Find where the given text appears and provide that cell's center as [x, y] coordinate. 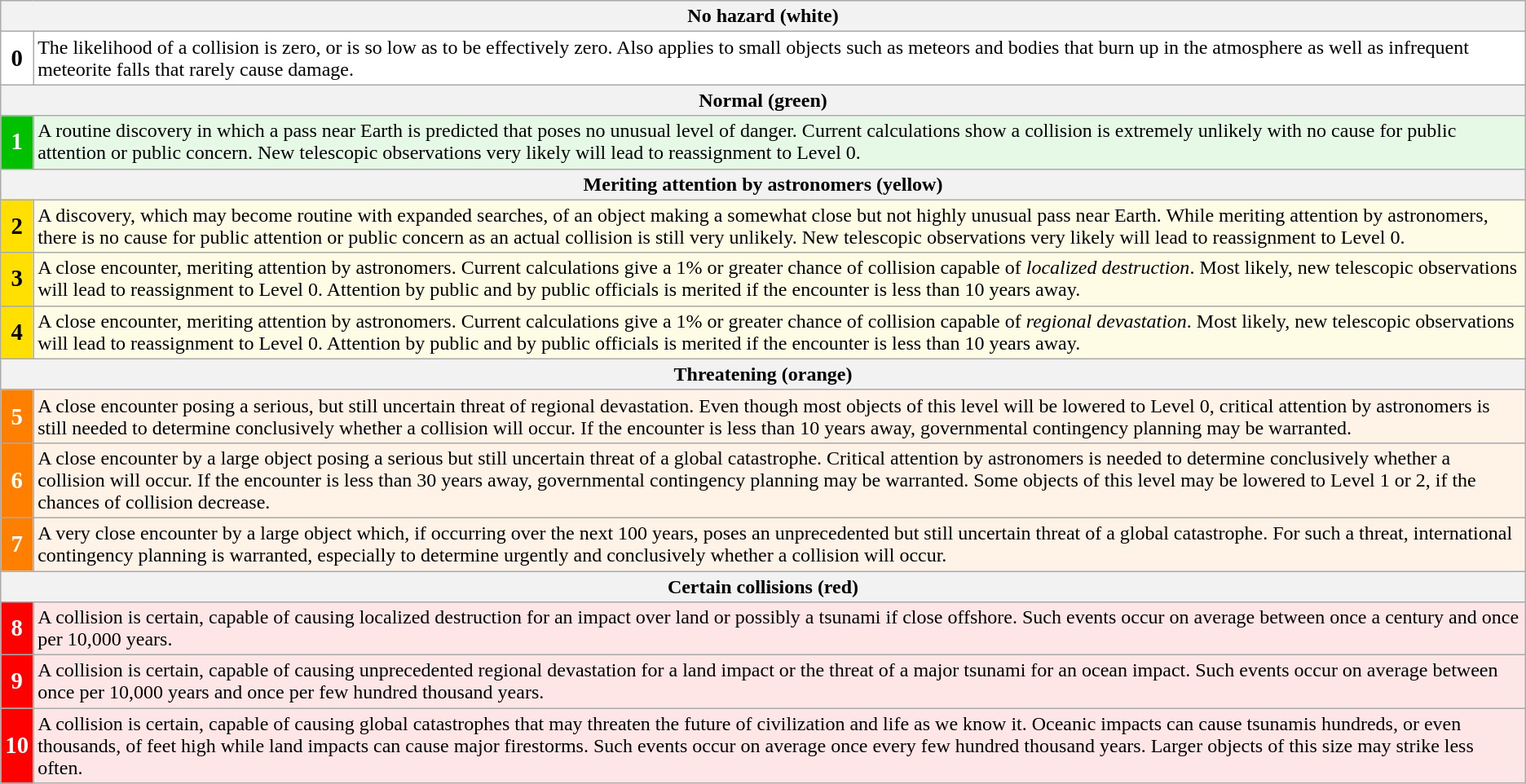
10 [17, 746]
Meriting attention by astronomers (yellow) [763, 184]
5 [17, 416]
4 [17, 333]
7 [17, 544]
3 [17, 279]
Threatening (orange) [763, 374]
0 [17, 59]
Certain collisions (red) [763, 586]
Normal (green) [763, 100]
No hazard (white) [763, 16]
6 [17, 480]
1 [17, 142]
2 [17, 227]
8 [17, 629]
9 [17, 681]
